Find where the given text appears and provide that cell's center as (X, Y) coordinate. 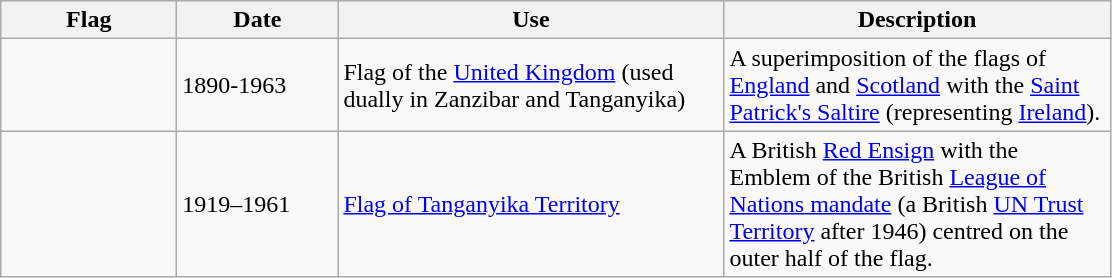
Use (531, 20)
A superimposition of the flags of England and Scotland with the Saint Patrick's Saltire (representing Ireland). (917, 85)
Flag of the United Kingdom (used dually in Zanzibar and Tanganyika) (531, 85)
Flag (89, 20)
Date (258, 20)
Description (917, 20)
1890-1963 (258, 85)
1919–1961 (258, 204)
Flag of Tanganyika Territory (531, 204)
